Capture the cell that displays the provided text and extract its (X, Y) central coordinate. 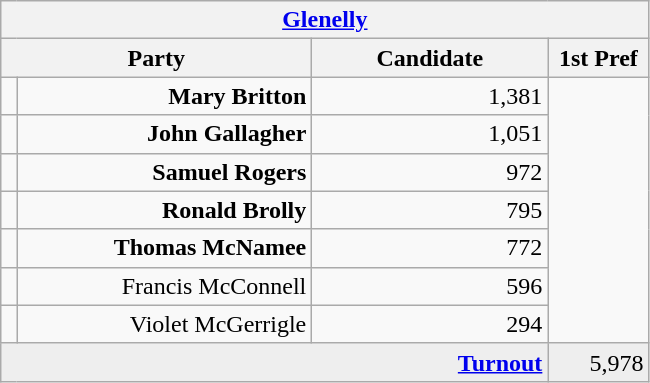
1st Pref (598, 58)
John Gallagher (164, 134)
Thomas McNamee (164, 248)
1,051 (430, 134)
Turnout (274, 362)
294 (430, 324)
Violet McGerrigle (164, 324)
Mary Britton (164, 96)
Ronald Brolly (164, 210)
972 (430, 172)
772 (430, 248)
Samuel Rogers (164, 172)
795 (430, 210)
Glenelly (325, 20)
1,381 (430, 96)
Party (156, 58)
Candidate (430, 58)
596 (430, 286)
5,978 (598, 362)
Francis McConnell (164, 286)
